Extract the (X, Y) coordinate from the center of the cell holding the provided text.  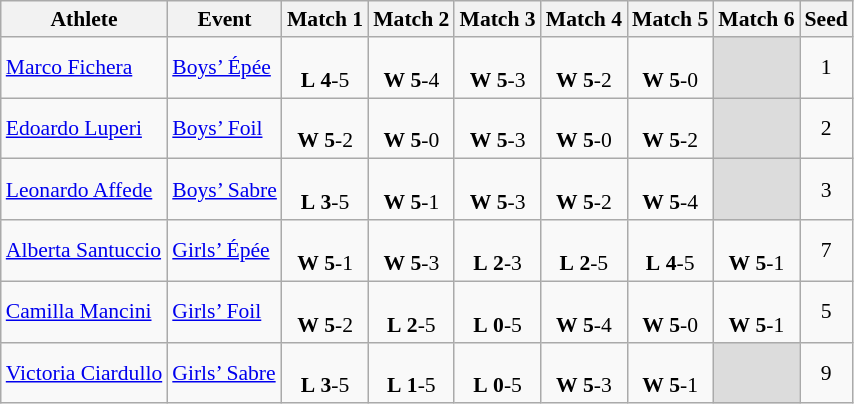
Boys’ Épée (224, 68)
Girls’ Épée (224, 250)
L 1-5 (411, 372)
Match 3 (497, 19)
Match 1 (325, 19)
Seed (826, 19)
Boys’ Sabre (224, 190)
Victoria Ciardullo (84, 372)
7 (826, 250)
Alberta Santuccio (84, 250)
Camilla Mancini (84, 312)
1 (826, 68)
3 (826, 190)
Athlete (84, 19)
Match 6 (756, 19)
Event (224, 19)
9 (826, 372)
Girls’ Sabre (224, 372)
Leonardo Affede (84, 190)
Match 2 (411, 19)
Edoardo Luperi (84, 128)
Marco Fichera (84, 68)
5 (826, 312)
Match 4 (584, 19)
Match 5 (670, 19)
L 2-3 (497, 250)
2 (826, 128)
Girls’ Foil (224, 312)
Boys’ Foil (224, 128)
